Pinpoint the cell where the given text exists, returning its [X, Y] midpoint coordinate. 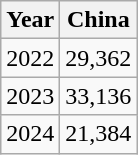
Year [30, 20]
2022 [30, 58]
21,384 [98, 134]
29,362 [98, 58]
2024 [30, 134]
2023 [30, 96]
China [98, 20]
33,136 [98, 96]
